Find where the given text appears and provide that cell's center as (x, y) coordinate. 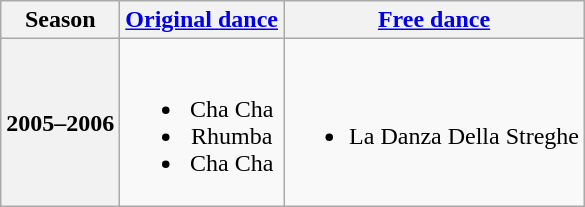
Season (60, 20)
2005–2006 (60, 122)
Free dance (434, 20)
La Danza Della Streghe (434, 122)
Original dance (202, 20)
Cha ChaRhumbaCha Cha (202, 122)
